From the cell containing the given text, extract its center point as [X, Y] coordinate. 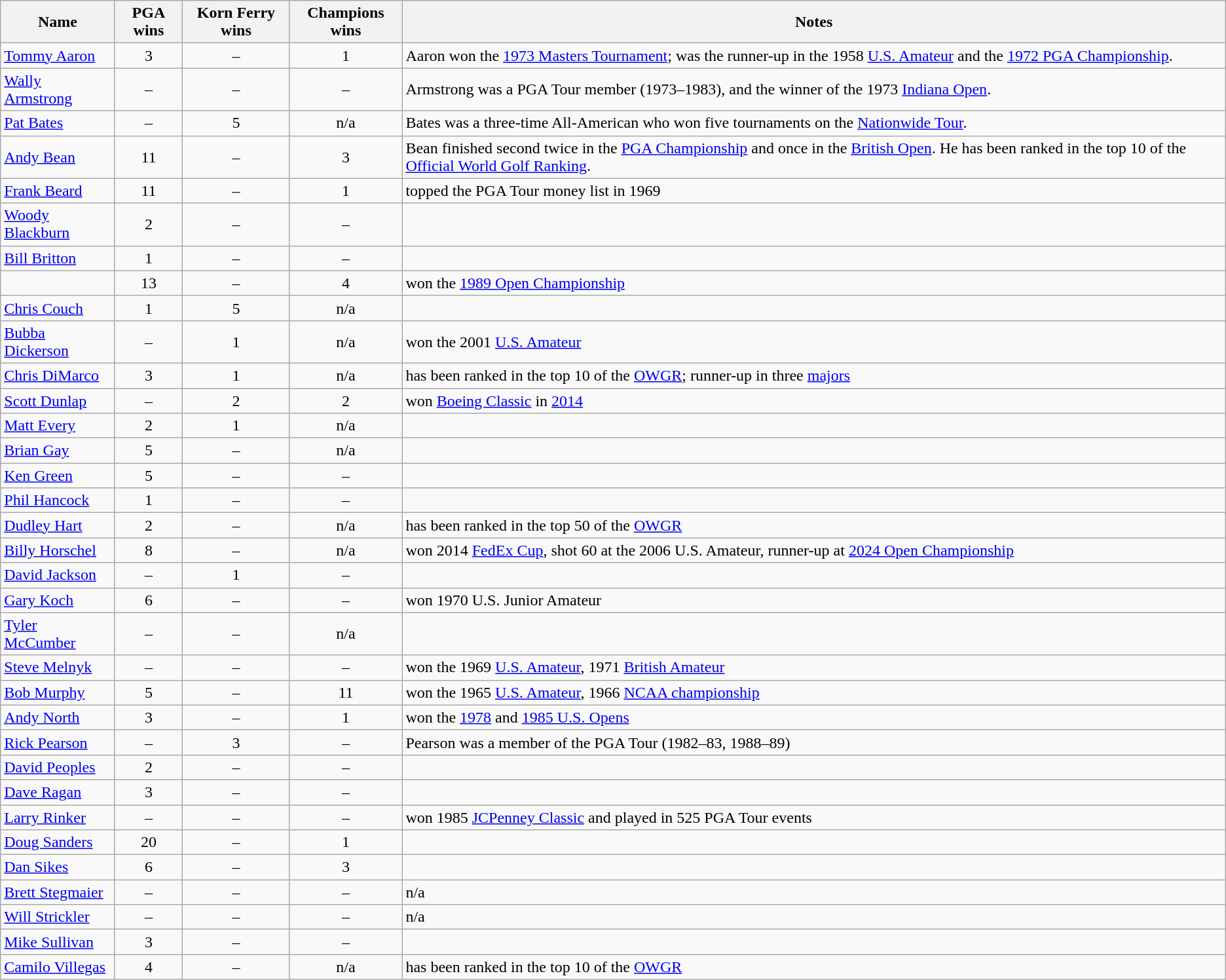
won the 2001 U.S. Amateur [813, 342]
Dudley Hart [58, 525]
Dave Ragan [58, 792]
Tyler McCumber [58, 634]
Brian Gay [58, 451]
won the 1978 and 1985 U.S. Opens [813, 717]
Brett Stegmaier [58, 892]
won 1985 JCPenney Classic and played in 525 PGA Tour events [813, 817]
Pat Bates [58, 123]
Billy Horschel [58, 550]
Rick Pearson [58, 742]
has been ranked in the top 50 of the OWGR [813, 525]
won Boeing Classic in 2014 [813, 400]
Aaron won the 1973 Masters Tournament; was the runner-up in the 1958 U.S. Amateur and the 1972 PGA Championship. [813, 56]
Larry Rinker [58, 817]
Champions wins [346, 22]
Name [58, 22]
20 [149, 842]
Mike Sullivan [58, 942]
David Peoples [58, 767]
Ken Green [58, 476]
Scott Dunlap [58, 400]
PGA wins [149, 22]
Will Strickler [58, 917]
Andy North [58, 717]
has been ranked in the top 10 of the OWGR; runner-up in three majors [813, 375]
David Jackson [58, 575]
Pearson was a member of the PGA Tour (1982–83, 1988–89) [813, 742]
has been ranked in the top 10 of the OWGR [813, 967]
Notes [813, 22]
Bill Britton [58, 258]
Armstrong was a PGA Tour member (1973–1983), and the winner of the 1973 Indiana Open. [813, 89]
won 2014 FedEx Cup, shot 60 at the 2006 U.S. Amateur, runner-up at 2024 Open Championship [813, 550]
Frank Beard [58, 191]
Bubba Dickerson [58, 342]
Chris Couch [58, 308]
Doug Sanders [58, 842]
Bob Murphy [58, 692]
Korn Ferry wins [236, 22]
Woody Blackburn [58, 224]
Matt Every [58, 426]
Wally Armstrong [58, 89]
Bean finished second twice in the PGA Championship and once in the British Open. He has been ranked in the top 10 of the Official World Golf Ranking. [813, 157]
Bates was a three-time All-American who won five tournaments on the Nationwide Tour. [813, 123]
won the 1965 U.S. Amateur, 1966 NCAA championship [813, 692]
Phil Hancock [58, 500]
topped the PGA Tour money list in 1969 [813, 191]
Chris DiMarco [58, 375]
won 1970 U.S. Junior Amateur [813, 600]
13 [149, 283]
Steve Melnyk [58, 668]
Camilo Villegas [58, 967]
8 [149, 550]
Gary Koch [58, 600]
won the 1989 Open Championship [813, 283]
Tommy Aaron [58, 56]
Andy Bean [58, 157]
won the 1969 U.S. Amateur, 1971 British Amateur [813, 668]
Dan Sikes [58, 867]
